Output the [X, Y] coordinate of the center of the cell containing the given text.  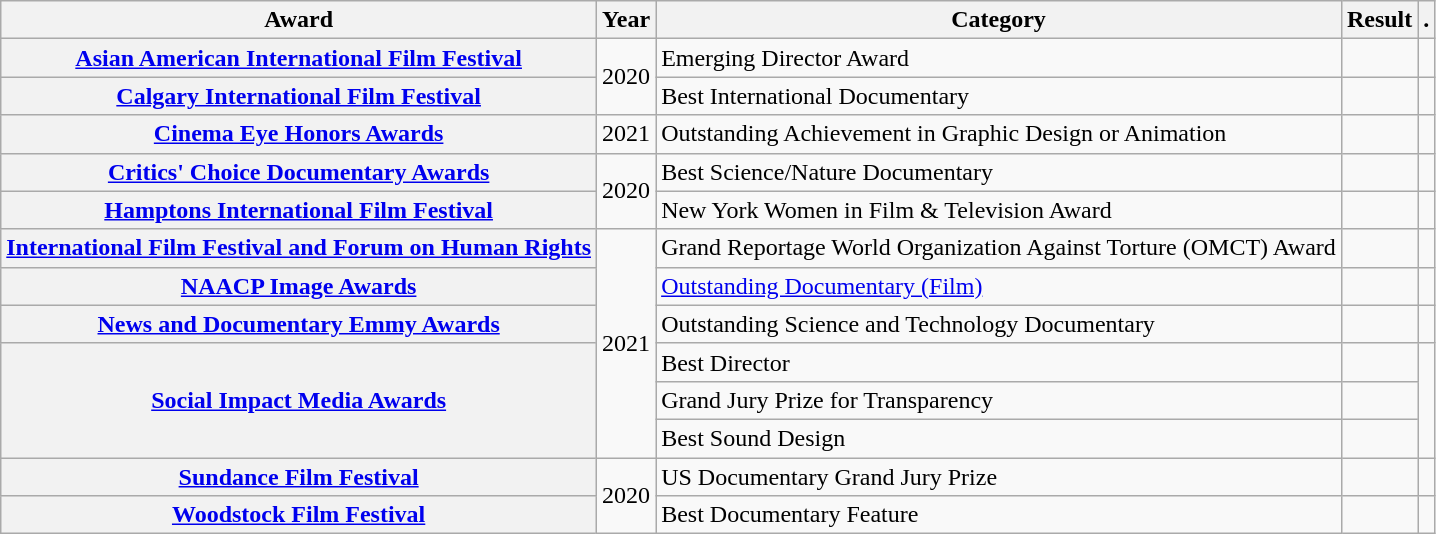
Grand Reportage World Organization Against Torture (OMCT) Award [999, 248]
Cinema Eye Honors Awards [299, 134]
Asian American International Film Festival [299, 58]
Result [1379, 20]
Best Sound Design [999, 438]
Social Impact Media Awards [299, 400]
Outstanding Documentary (Film) [999, 286]
Critics' Choice Documentary Awards [299, 172]
New York Women in Film & Television Award [999, 210]
Award [299, 20]
Best Science/Nature Documentary [999, 172]
Calgary International Film Festival [299, 96]
Emerging Director Award [999, 58]
International Film Festival and Forum on Human Rights [299, 248]
US Documentary Grand Jury Prize [999, 477]
NAACP Image Awards [299, 286]
Best Director [999, 362]
Grand Jury Prize for Transparency [999, 400]
News and Documentary Emmy Awards [299, 324]
Outstanding Achievement in Graphic Design or Animation [999, 134]
. [1426, 20]
Best International Documentary [999, 96]
Category [999, 20]
Woodstock Film Festival [299, 515]
Outstanding Science and Technology Documentary [999, 324]
Hamptons International Film Festival [299, 210]
Sundance Film Festival [299, 477]
Best Documentary Feature [999, 515]
Year [626, 20]
